Capture the cell that displays the provided text and extract its [X, Y] central coordinate. 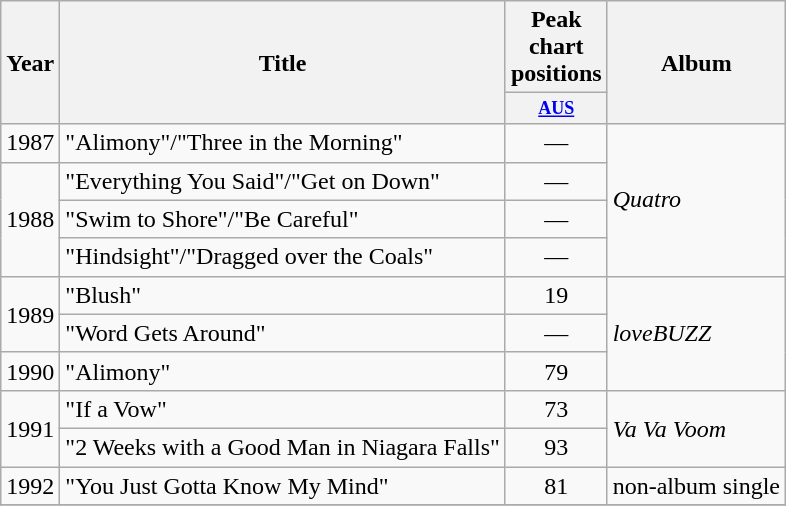
1992 [30, 486]
non-album single [696, 486]
"Everything You Said"/"Get on Down" [283, 181]
1991 [30, 428]
"Swim to Shore"/"Be Careful" [283, 219]
1990 [30, 371]
1988 [30, 219]
AUS [556, 108]
Album [696, 62]
81 [556, 486]
"If a Vow" [283, 409]
"Blush" [283, 295]
"Word Gets Around" [283, 333]
Quatro [696, 200]
93 [556, 447]
Va Va Voom [696, 428]
1989 [30, 314]
"Hindsight"/"Dragged over the Coals" [283, 257]
19 [556, 295]
loveBUZZ [696, 333]
73 [556, 409]
Title [283, 62]
Peak chart positions [556, 47]
79 [556, 371]
"Alimony"/"Three in the Morning" [283, 143]
"Alimony" [283, 371]
1987 [30, 143]
"You Just Gotta Know My Mind" [283, 486]
"2 Weeks with a Good Man in Niagara Falls" [283, 447]
Year [30, 62]
